Search for the cell housing the specified text and yield its [X, Y] center coordinate. 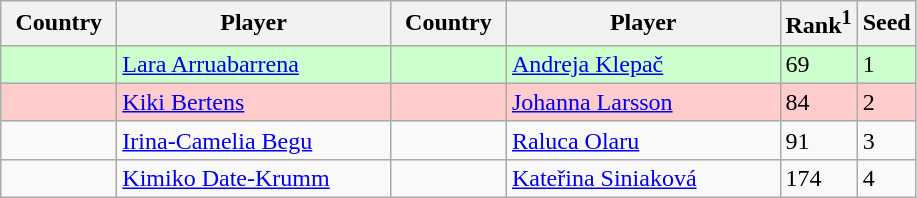
69 [818, 64]
174 [818, 178]
Kimiko Date-Krumm [254, 178]
Irina-Camelia Begu [254, 140]
Seed [886, 24]
1 [886, 64]
Johanna Larsson [643, 102]
3 [886, 140]
Lara Arruabarrena [254, 64]
84 [818, 102]
4 [886, 178]
Rank1 [818, 24]
91 [818, 140]
Raluca Olaru [643, 140]
Kateřina Siniaková [643, 178]
Kiki Bertens [254, 102]
2 [886, 102]
Andreja Klepač [643, 64]
